Provide the [x, y] coordinate of the cell's center where the given text is located.  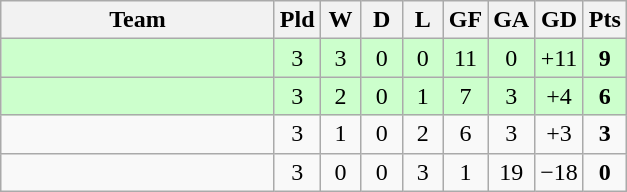
−18 [560, 172]
GD [560, 20]
+4 [560, 96]
Pld [297, 20]
W [340, 20]
11 [465, 58]
19 [512, 172]
+3 [560, 134]
L [422, 20]
GF [465, 20]
9 [604, 58]
Team [138, 20]
GA [512, 20]
+11 [560, 58]
D [382, 20]
7 [465, 96]
Pts [604, 20]
